For the text-containing cell, return its midpoint in (X, Y) coordinate format. 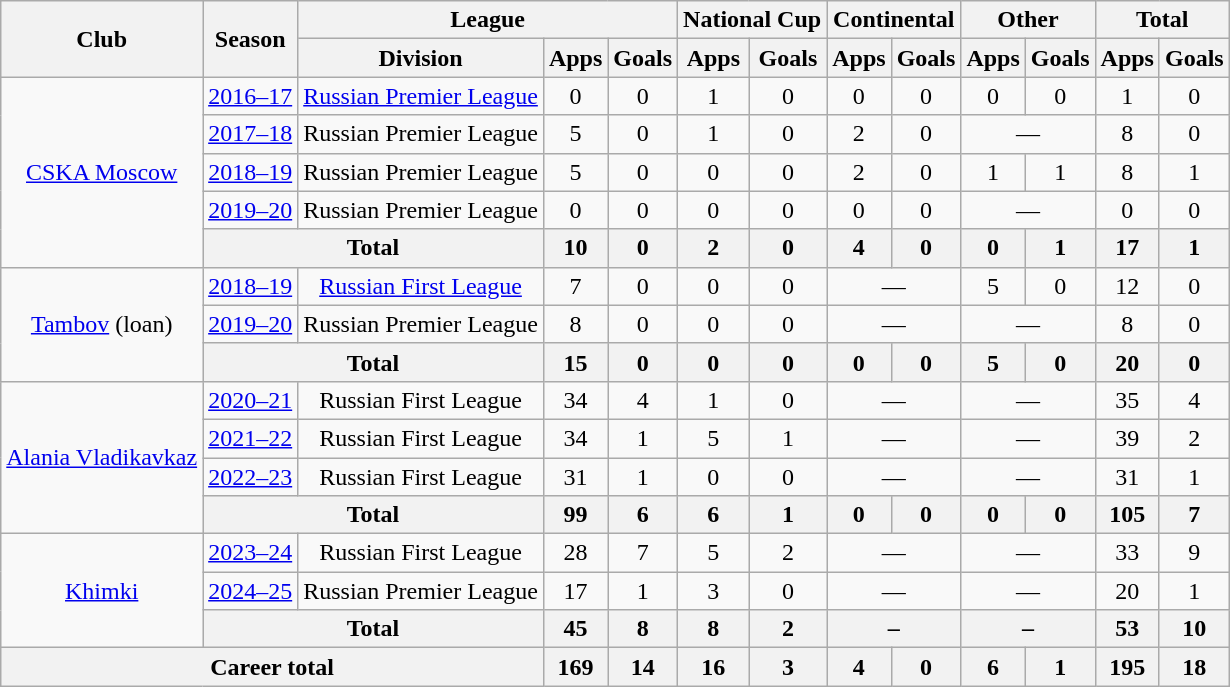
Tambov (loan) (102, 324)
105 (1127, 515)
195 (1127, 667)
Alania Vladikavkaz (102, 457)
2016–17 (250, 96)
National Cup (752, 20)
169 (575, 667)
99 (575, 515)
2022–23 (250, 477)
33 (1127, 553)
16 (714, 667)
28 (575, 553)
18 (1194, 667)
14 (643, 667)
Continental (894, 20)
39 (1127, 438)
9 (1194, 553)
Club (102, 39)
Division (421, 58)
53 (1127, 629)
Season (250, 39)
12 (1127, 286)
CSKA Moscow (102, 172)
League (488, 20)
2023–24 (250, 553)
Career total (272, 667)
45 (575, 629)
15 (575, 362)
Other (1028, 20)
2017–18 (250, 134)
2021–22 (250, 438)
2020–21 (250, 400)
Khimki (102, 591)
35 (1127, 400)
2024–25 (250, 591)
